Extract the [X, Y] coordinate from the center of the cell holding the provided text.  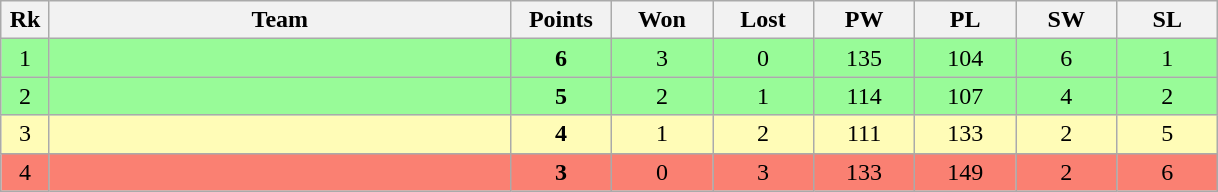
SL [1168, 20]
149 [966, 172]
135 [864, 58]
PL [966, 20]
Won [662, 20]
104 [966, 58]
111 [864, 134]
Points [560, 20]
SW [1066, 20]
Lost [762, 20]
PW [864, 20]
107 [966, 96]
114 [864, 96]
Rk [26, 20]
Team [280, 20]
